Extract the (X, Y) coordinate from the center of the cell holding the provided text.  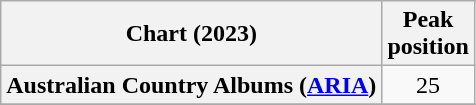
Australian Country Albums (ARIA) (192, 85)
25 (428, 85)
Peakposition (428, 34)
Chart (2023) (192, 34)
